From the cell containing the given text, extract its center point as [X, Y] coordinate. 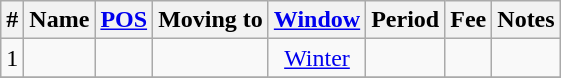
# [12, 20]
1 [12, 58]
Window [316, 20]
Notes [526, 20]
Winter [316, 58]
Fee [468, 20]
Moving to [211, 20]
Name [60, 20]
POS [124, 20]
Period [406, 20]
